Provide the (x, y) coordinate of the cell's center where the given text is located.  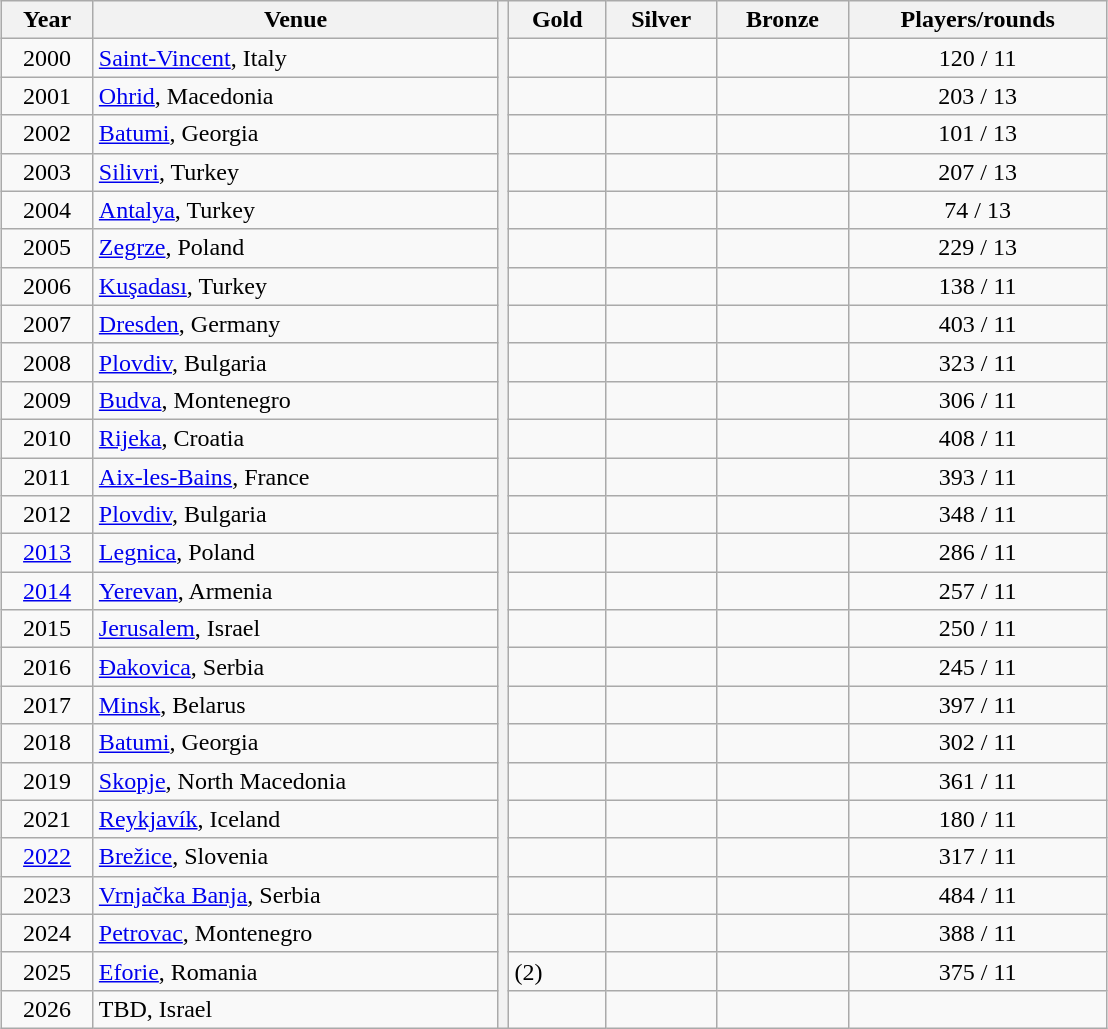
484 / 11 (978, 895)
Silivri, Turkey (295, 172)
Ohrid, Macedonia (295, 96)
408 / 11 (978, 438)
2007 (47, 324)
Eforie, Romania (295, 971)
Players/rounds (978, 20)
403 / 11 (978, 324)
2025 (47, 971)
2023 (47, 895)
393 / 11 (978, 477)
203 / 13 (978, 96)
Reykjavík, Iceland (295, 819)
286 / 11 (978, 553)
2002 (47, 134)
120 / 11 (978, 58)
2005 (47, 248)
2021 (47, 819)
2001 (47, 96)
2011 (47, 477)
Brežice, Slovenia (295, 857)
Kuşadası, Turkey (295, 286)
Jerusalem, Israel (295, 629)
Skopje, North Macedonia (295, 781)
Budva, Montenegro (295, 400)
2010 (47, 438)
Gold (558, 20)
2019 (47, 781)
257 / 11 (978, 591)
Silver (662, 20)
2016 (47, 667)
Yerevan, Armenia (295, 591)
245 / 11 (978, 667)
Saint-Vincent, Italy (295, 58)
Antalya, Turkey (295, 210)
Legnica, Poland (295, 553)
2003 (47, 172)
375 / 11 (978, 971)
Đakovica, Serbia (295, 667)
2018 (47, 743)
2009 (47, 400)
Vrnjačka Banja, Serbia (295, 895)
2022 (47, 857)
(2) (558, 971)
Zegrze, Poland (295, 248)
180 / 11 (978, 819)
361 / 11 (978, 781)
2015 (47, 629)
138 / 11 (978, 286)
2006 (47, 286)
Venue (295, 20)
348 / 11 (978, 515)
74 / 13 (978, 210)
2013 (47, 553)
Dresden, Germany (295, 324)
388 / 11 (978, 933)
Year (47, 20)
Aix-les-Bains, France (295, 477)
317 / 11 (978, 857)
Rijeka, Croatia (295, 438)
207 / 13 (978, 172)
101 / 13 (978, 134)
2012 (47, 515)
TBD, Israel (295, 1009)
229 / 13 (978, 248)
2008 (47, 362)
302 / 11 (978, 743)
306 / 11 (978, 400)
323 / 11 (978, 362)
Minsk, Belarus (295, 705)
2004 (47, 210)
250 / 11 (978, 629)
2000 (47, 58)
2017 (47, 705)
2014 (47, 591)
Petrovac, Montenegro (295, 933)
2024 (47, 933)
397 / 11 (978, 705)
2026 (47, 1009)
Bronze (782, 20)
